Output the (x, y) coordinate of the center of the cell containing the given text.  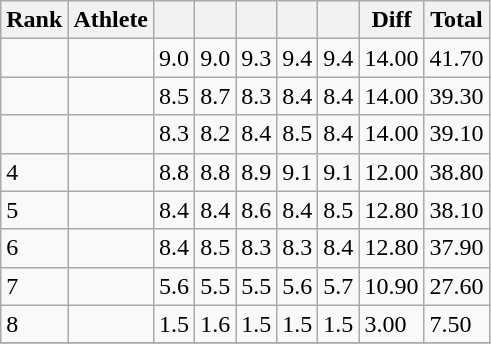
27.60 (456, 286)
6 (34, 248)
Athlete (111, 20)
38.80 (456, 172)
39.10 (456, 134)
7 (34, 286)
5 (34, 210)
10.90 (392, 286)
37.90 (456, 248)
8.6 (256, 210)
8.9 (256, 172)
Total (456, 20)
12.00 (392, 172)
1.6 (216, 324)
39.30 (456, 96)
Diff (392, 20)
Rank (34, 20)
7.50 (456, 324)
5.7 (338, 286)
3.00 (392, 324)
8.2 (216, 134)
41.70 (456, 58)
8.7 (216, 96)
8 (34, 324)
9.3 (256, 58)
38.10 (456, 210)
4 (34, 172)
